Detect which cell encompasses the target text, then output its (x, y) center coordinate. 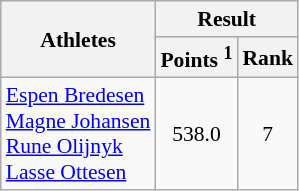
Result (226, 19)
Rank (268, 58)
7 (268, 134)
Espen BredesenMagne JohansenRune OlijnykLasse Ottesen (78, 134)
538.0 (196, 134)
Points 1 (196, 58)
Athletes (78, 40)
